Scan for the cell matching the given text and deliver its [x, y] coordinate at center. 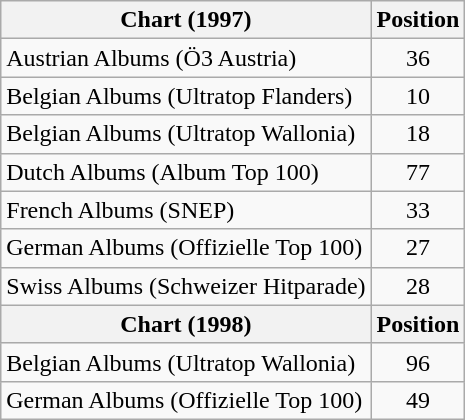
96 [418, 362]
77 [418, 172]
33 [418, 210]
36 [418, 58]
18 [418, 134]
27 [418, 248]
Chart (1998) [186, 324]
Dutch Albums (Album Top 100) [186, 172]
Austrian Albums (Ö3 Austria) [186, 58]
French Albums (SNEP) [186, 210]
Chart (1997) [186, 20]
49 [418, 400]
10 [418, 96]
Swiss Albums (Schweizer Hitparade) [186, 286]
Belgian Albums (Ultratop Flanders) [186, 96]
28 [418, 286]
